Pinpoint the cell where the given text exists, returning its (x, y) midpoint coordinate. 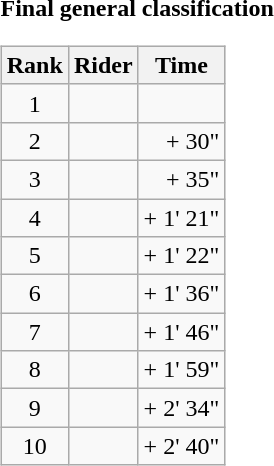
6 (34, 294)
9 (34, 408)
+ 2' 34" (182, 408)
+ 1' 36" (182, 294)
2 (34, 141)
Rider (103, 65)
+ 1' 46" (182, 332)
Time (182, 65)
4 (34, 217)
1 (34, 103)
+ 2' 40" (182, 446)
7 (34, 332)
5 (34, 256)
8 (34, 370)
+ 30" (182, 141)
+ 1' 21" (182, 217)
+ 1' 22" (182, 256)
3 (34, 179)
Rank (34, 65)
+ 35" (182, 179)
10 (34, 446)
+ 1' 59" (182, 370)
